Find where the given text appears and provide that cell's center as (X, Y) coordinate. 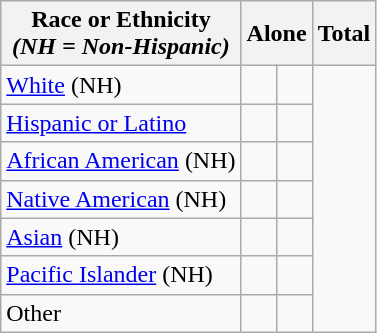
Asian (NH) (121, 237)
Alone (276, 34)
African American (NH) (121, 161)
Pacific Islander (NH) (121, 275)
Native American (NH) (121, 199)
Other (121, 313)
Total (344, 34)
Race or Ethnicity (NH = Non-Hispanic) (121, 34)
White (NH) (121, 85)
Hispanic or Latino (121, 123)
